Pinpoint the cell where the given text exists, returning its [X, Y] midpoint coordinate. 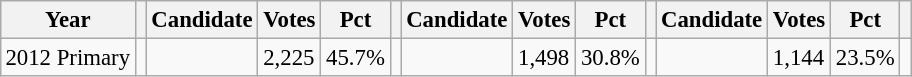
1,144 [800, 57]
2012 Primary [68, 57]
45.7% [356, 57]
2,225 [290, 57]
1,498 [544, 57]
23.5% [864, 57]
Year [68, 20]
30.8% [610, 57]
